Output the [X, Y] coordinate of the center of the cell containing the given text.  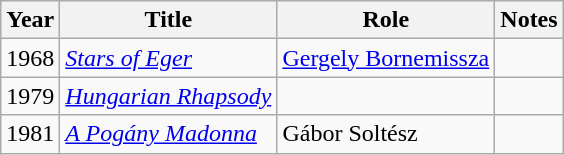
1968 [30, 58]
Year [30, 20]
Stars of Eger [168, 58]
Gábor Soltész [386, 134]
Notes [529, 20]
1981 [30, 134]
A Pogány Madonna [168, 134]
Hungarian Rhapsody [168, 96]
Gergely Bornemissza [386, 58]
Role [386, 20]
1979 [30, 96]
Title [168, 20]
